Return the (x, y) coordinate for the center point of the cell that contains the specified text.  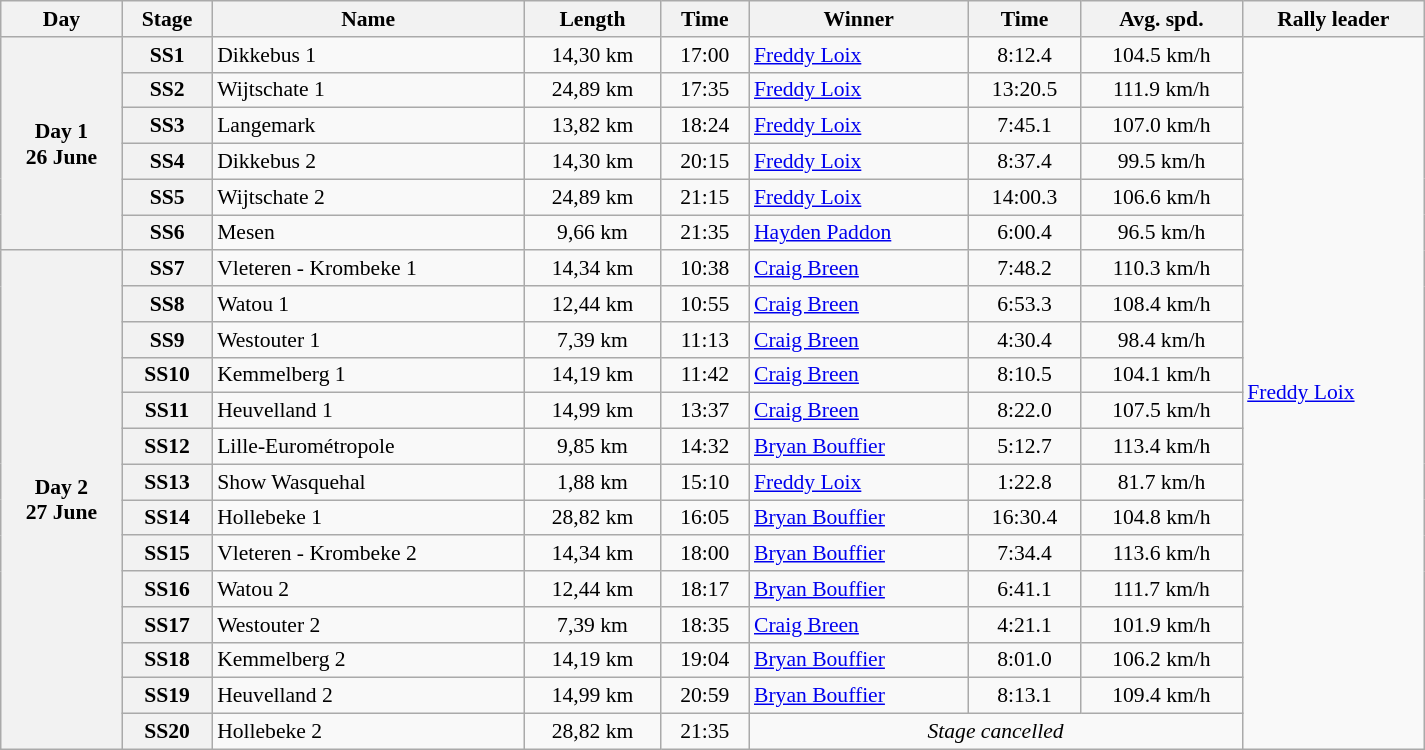
104.8 km/h (1162, 518)
SS3 (167, 126)
Day (62, 19)
Wijtschate 2 (368, 197)
17:35 (705, 90)
Winner (858, 19)
8:01.0 (1024, 660)
SS8 (167, 304)
107.0 km/h (1162, 126)
Stage (167, 19)
SS15 (167, 554)
1,88 km (592, 482)
Stage cancelled (996, 732)
SS5 (167, 197)
Wijtschate 1 (368, 90)
10:55 (705, 304)
4:30.4 (1024, 340)
7:48.2 (1024, 269)
Watou 1 (368, 304)
SS16 (167, 589)
7:34.4 (1024, 554)
Hayden Paddon (858, 233)
9,85 km (592, 447)
Westouter 2 (368, 625)
18:24 (705, 126)
4:21.1 (1024, 625)
110.3 km/h (1162, 269)
8:22.0 (1024, 411)
5:12.7 (1024, 447)
113.6 km/h (1162, 554)
108.4 km/h (1162, 304)
106.6 km/h (1162, 197)
17:00 (705, 55)
13,82 km (592, 126)
Day 126 June (62, 144)
Dikkebus 1 (368, 55)
18:17 (705, 589)
14:00.3 (1024, 197)
7:45.1 (1024, 126)
SS11 (167, 411)
8:37.4 (1024, 162)
Westouter 1 (368, 340)
13:37 (705, 411)
SS1 (167, 55)
Kemmelberg 1 (368, 375)
SS17 (167, 625)
Vleteren - Krombeke 2 (368, 554)
16:05 (705, 518)
14:32 (705, 447)
SS14 (167, 518)
15:10 (705, 482)
1:22.8 (1024, 482)
20:15 (705, 162)
81.7 km/h (1162, 482)
SS2 (167, 90)
6:53.3 (1024, 304)
SS12 (167, 447)
Name (368, 19)
6:00.4 (1024, 233)
Heuvelland 1 (368, 411)
SS19 (167, 696)
Lille-Eurométropole (368, 447)
8:13.1 (1024, 696)
Day 227 June (62, 500)
19:04 (705, 660)
Langemark (368, 126)
20:59 (705, 696)
13:20.5 (1024, 90)
113.4 km/h (1162, 447)
Heuvelland 2 (368, 696)
SS10 (167, 375)
Length (592, 19)
Watou 2 (368, 589)
SS20 (167, 732)
107.5 km/h (1162, 411)
99.5 km/h (1162, 162)
104.1 km/h (1162, 375)
9,66 km (592, 233)
104.5 km/h (1162, 55)
111.7 km/h (1162, 589)
Mesen (368, 233)
Hollebeke 1 (368, 518)
11:13 (705, 340)
SS6 (167, 233)
18:35 (705, 625)
SS7 (167, 269)
Hollebeke 2 (368, 732)
111.9 km/h (1162, 90)
101.9 km/h (1162, 625)
Vleteren - Krombeke 1 (368, 269)
21:15 (705, 197)
8:10.5 (1024, 375)
Show Wasquehal (368, 482)
16:30.4 (1024, 518)
96.5 km/h (1162, 233)
Rally leader (1333, 19)
18:00 (705, 554)
Kemmelberg 2 (368, 660)
106.2 km/h (1162, 660)
6:41.1 (1024, 589)
Dikkebus 2 (368, 162)
Avg. spd. (1162, 19)
SS18 (167, 660)
109.4 km/h (1162, 696)
11:42 (705, 375)
10:38 (705, 269)
8:12.4 (1024, 55)
SS4 (167, 162)
SS9 (167, 340)
SS13 (167, 482)
98.4 km/h (1162, 340)
